Capture the cell that displays the provided text and extract its (x, y) central coordinate. 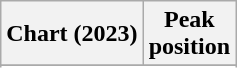
Chart (2023) (72, 34)
Peakposition (189, 34)
